Output the [x, y] coordinate of the center of the cell containing the given text.  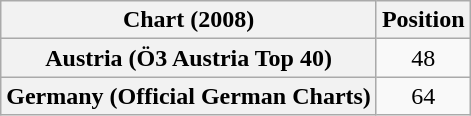
Position [423, 20]
Germany (Official German Charts) [189, 96]
Austria (Ö3 Austria Top 40) [189, 58]
Chart (2008) [189, 20]
64 [423, 96]
48 [423, 58]
